Return the [x, y] coordinate for the center point of the cell that contains the specified text.  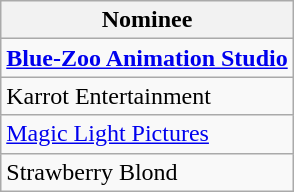
Strawberry Blond [147, 172]
Blue-Zoo Animation Studio [147, 58]
Magic Light Pictures [147, 134]
Karrot Entertainment [147, 96]
Nominee [147, 20]
